Determine the [X, Y] coordinate at the center of the cell enclosing the given text.  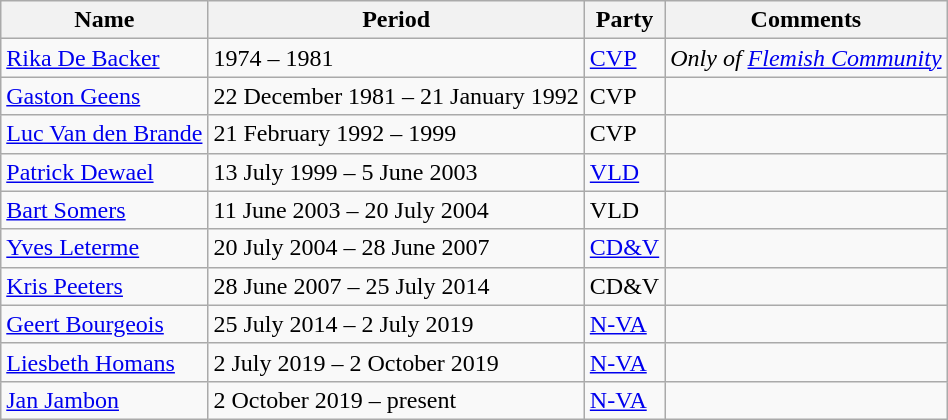
Gaston Geens [104, 96]
Bart Somers [104, 210]
Liesbeth Homans [104, 362]
25 July 2014 – 2 July 2019 [396, 324]
Geert Bourgeois [104, 324]
Comments [806, 20]
22 December 1981 – 21 January 1992 [396, 96]
Yves Leterme [104, 248]
Luc Van den Brande [104, 134]
2 October 2019 – present [396, 400]
28 June 2007 – 25 July 2014 [396, 286]
1974 – 1981 [396, 58]
Party [624, 20]
21 February 1992 – 1999 [396, 134]
Patrick Dewael [104, 172]
Rika De Backer [104, 58]
20 July 2004 – 28 June 2007 [396, 248]
2 July 2019 – 2 October 2019 [396, 362]
Period [396, 20]
Kris Peeters [104, 286]
Only of Flemish Community [806, 58]
13 July 1999 – 5 June 2003 [396, 172]
Name [104, 20]
Jan Jambon [104, 400]
11 June 2003 – 20 July 2004 [396, 210]
